Extract the (X, Y) coordinate from the center of the cell holding the provided text.  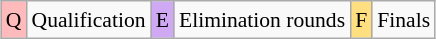
Finals (404, 20)
Qualification (89, 20)
E (162, 20)
Elimination rounds (262, 20)
Q (14, 20)
F (361, 20)
